Scan for the cell matching the given text and deliver its (x, y) coordinate at center. 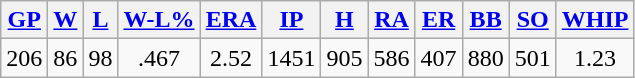
1451 (292, 58)
RA (392, 20)
86 (66, 58)
1.23 (595, 58)
GP (24, 20)
2.52 (231, 58)
ER (438, 20)
SO (532, 20)
.467 (159, 58)
W (66, 20)
206 (24, 58)
L (100, 20)
501 (532, 58)
IP (292, 20)
BB (486, 20)
407 (438, 58)
ERA (231, 20)
98 (100, 58)
586 (392, 58)
WHIP (595, 20)
880 (486, 58)
905 (344, 58)
W-L% (159, 20)
H (344, 20)
